Output the [x, y] coordinate of the center of the cell containing the given text.  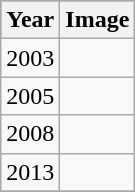
2013 [30, 172]
2003 [30, 58]
Year [30, 20]
2008 [30, 134]
Image [98, 20]
2005 [30, 96]
